Provide the (X, Y) coordinate of the cell's center where the given text is located.  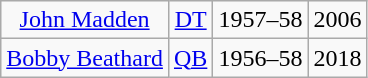
1957–58 (260, 20)
DT (190, 20)
2006 (338, 20)
John Madden (85, 20)
Bobby Beathard (85, 58)
1956–58 (260, 58)
QB (190, 58)
2018 (338, 58)
